Output the [X, Y] coordinate of the center of the cell containing the given text.  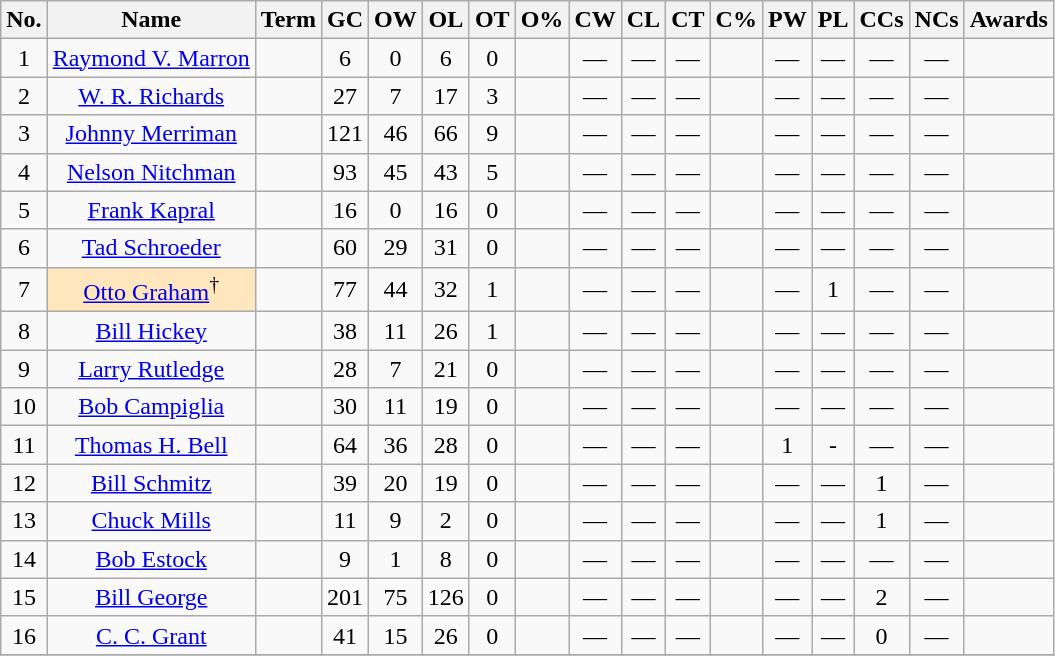
12 [24, 483]
75 [396, 597]
OL [446, 20]
20 [396, 483]
27 [344, 96]
Bill Hickey [151, 331]
Bill George [151, 597]
C% [736, 20]
CW [595, 20]
10 [24, 407]
66 [446, 134]
46 [396, 134]
OW [396, 20]
Raymond V. Marron [151, 58]
Tad Schroeder [151, 248]
No. [24, 20]
41 [344, 635]
Bob Estock [151, 559]
PW [787, 20]
31 [446, 248]
Bob Campiglia [151, 407]
Frank Kapral [151, 210]
60 [344, 248]
201 [344, 597]
Thomas H. Bell [151, 445]
Nelson Nitchman [151, 172]
Name [151, 20]
C. C. Grant [151, 635]
Term [288, 20]
93 [344, 172]
43 [446, 172]
64 [344, 445]
CL [643, 20]
44 [396, 290]
- [833, 445]
14 [24, 559]
CCs [882, 20]
77 [344, 290]
GC [344, 20]
39 [344, 483]
NCs [936, 20]
21 [446, 369]
17 [446, 96]
Larry Rutledge [151, 369]
Bill Schmitz [151, 483]
CT [688, 20]
Awards [1008, 20]
O% [542, 20]
13 [24, 521]
45 [396, 172]
121 [344, 134]
30 [344, 407]
OT [492, 20]
36 [396, 445]
29 [396, 248]
Otto Graham† [151, 290]
PL [833, 20]
126 [446, 597]
4 [24, 172]
Chuck Mills [151, 521]
32 [446, 290]
W. R. Richards [151, 96]
38 [344, 331]
Johnny Merriman [151, 134]
